Search for the cell housing the specified text and yield its (X, Y) center coordinate. 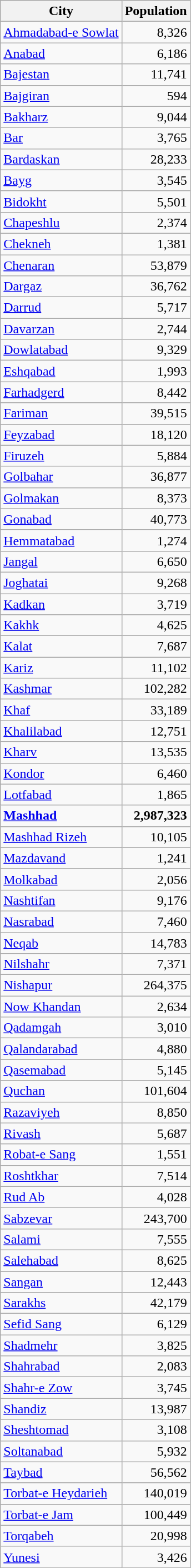
36,762 (155, 287)
Joghatai (61, 583)
Population (155, 11)
10,105 (155, 837)
Kharv (61, 752)
Robat-e Sang (61, 1155)
Bajgiran (61, 96)
Rud Ab (61, 1197)
6,186 (155, 53)
2,987,323 (155, 816)
Nishapur (61, 985)
2,083 (155, 1367)
Mashhad Rizeh (61, 837)
Jangal (61, 561)
6,650 (155, 561)
Chenaran (61, 265)
Firuzeh (61, 456)
1,241 (155, 858)
Anabad (61, 53)
Bakharz (61, 117)
3,765 (155, 138)
100,449 (155, 1515)
8,442 (155, 392)
9,329 (155, 350)
Sabzevar (61, 1218)
20,998 (155, 1536)
5,717 (155, 308)
4,625 (155, 625)
Quchan (61, 1091)
Lotfabad (61, 795)
8,625 (155, 1260)
7,460 (155, 921)
Mashhad (61, 816)
Torbat-e Jam (61, 1515)
2,374 (155, 223)
5,932 (155, 1451)
8,326 (155, 32)
1,381 (155, 244)
12,751 (155, 731)
1,865 (155, 795)
Salami (61, 1239)
Chekneh (61, 244)
101,604 (155, 1091)
Roshtkhar (61, 1176)
Darrud (61, 308)
4,880 (155, 1049)
3,426 (155, 1557)
3,745 (155, 1388)
Fariman (61, 413)
4,028 (155, 1197)
Kashmar (61, 689)
Dowlatabad (61, 350)
Golbahar (61, 477)
7,687 (155, 647)
36,877 (155, 477)
2,056 (155, 879)
Sheshtomad (61, 1430)
Neqab (61, 943)
3,719 (155, 604)
40,773 (155, 519)
Bidokht (61, 201)
Ahmadabad-e Sowlat (61, 32)
Nilshahr (61, 964)
Taybad (61, 1472)
Yunesi (61, 1557)
33,189 (155, 710)
18,120 (155, 435)
Bayg (61, 180)
Eshqabad (61, 371)
12,443 (155, 1281)
53,879 (155, 265)
5,145 (155, 1070)
5,687 (155, 1133)
9,044 (155, 117)
9,176 (155, 900)
Sangan (61, 1281)
Sefid Sang (61, 1324)
594 (155, 96)
Qadamgah (61, 1028)
Kadkan (61, 604)
2,744 (155, 329)
Nashtifan (61, 900)
Molkabad (61, 879)
Feyzabad (61, 435)
264,375 (155, 985)
Chapeshlu (61, 223)
1,274 (155, 540)
Shahr-e Zow (61, 1388)
243,700 (155, 1218)
Farhadgerd (61, 392)
3,010 (155, 1028)
8,373 (155, 498)
1,551 (155, 1155)
Dargaz (61, 287)
9,268 (155, 583)
Bar (61, 138)
7,371 (155, 964)
8,850 (155, 1112)
11,102 (155, 668)
102,282 (155, 689)
Golmakan (61, 498)
City (61, 11)
Khalilabad (61, 731)
Salehabad (61, 1260)
1,993 (155, 371)
42,179 (155, 1303)
3,825 (155, 1345)
28,233 (155, 159)
56,562 (155, 1472)
11,741 (155, 75)
6,460 (155, 773)
Razaviyeh (61, 1112)
Mazdavand (61, 858)
Davarzan (61, 329)
Gonabad (61, 519)
Kalat (61, 647)
Khaf (61, 710)
Rivash (61, 1133)
Shadmehr (61, 1345)
Kondor (61, 773)
Shahrabad (61, 1367)
3,108 (155, 1430)
Sarakhs (61, 1303)
Shandiz (61, 1409)
13,987 (155, 1409)
Nasrabad (61, 921)
3,545 (155, 180)
Kakhk (61, 625)
140,019 (155, 1493)
39,515 (155, 413)
Bardaskan (61, 159)
Kariz (61, 668)
5,501 (155, 201)
Now Khandan (61, 1007)
13,535 (155, 752)
Hemmatabad (61, 540)
2,634 (155, 1007)
7,514 (155, 1176)
5,884 (155, 456)
Torbat-e Heydarieh (61, 1493)
7,555 (155, 1239)
14,783 (155, 943)
Torqabeh (61, 1536)
6,129 (155, 1324)
Qasemabad (61, 1070)
Bajestan (61, 75)
Qalandarabad (61, 1049)
Soltanabad (61, 1451)
